Locate the cell with the specified text and output its (x, y) center coordinate. 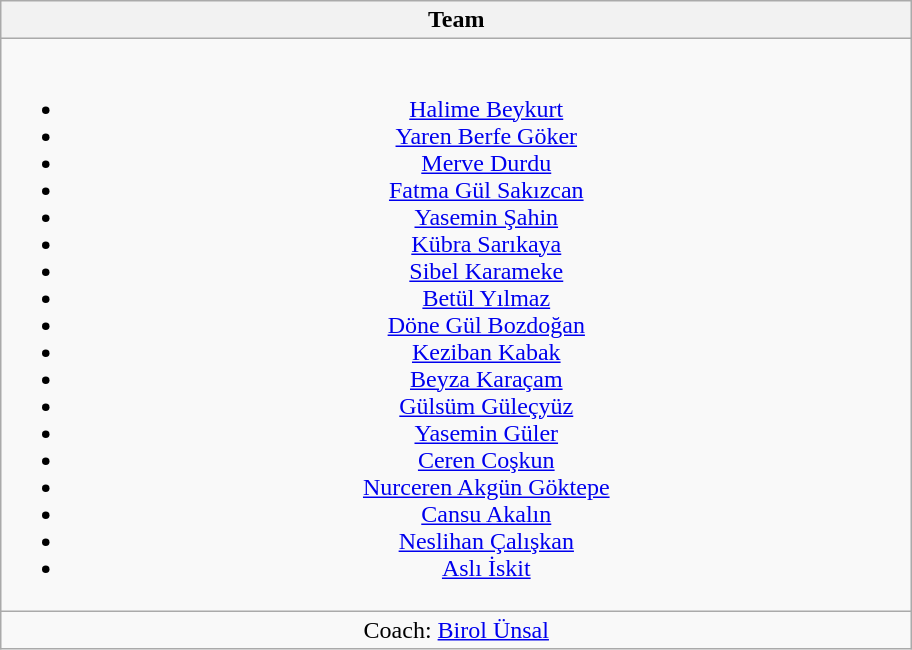
Team (456, 20)
Coach: Birol Ünsal (456, 630)
